Identify which cell holds the provided text, then report its (x, y) central coordinate. 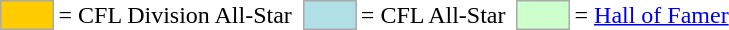
= CFL Division All-Star (175, 15)
= CFL All-Star (433, 15)
